Find where the given text appears and provide that cell's center as [X, Y] coordinate. 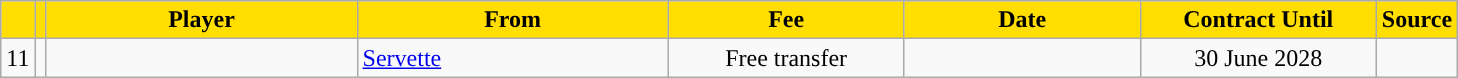
Servette [512, 58]
Fee [786, 20]
Player [202, 20]
Free transfer [786, 58]
Contract Until [1258, 20]
11 [18, 58]
30 June 2028 [1258, 58]
From [512, 20]
Source [1416, 20]
Date [1022, 20]
